From the cell containing the given text, extract its center point as [X, Y] coordinate. 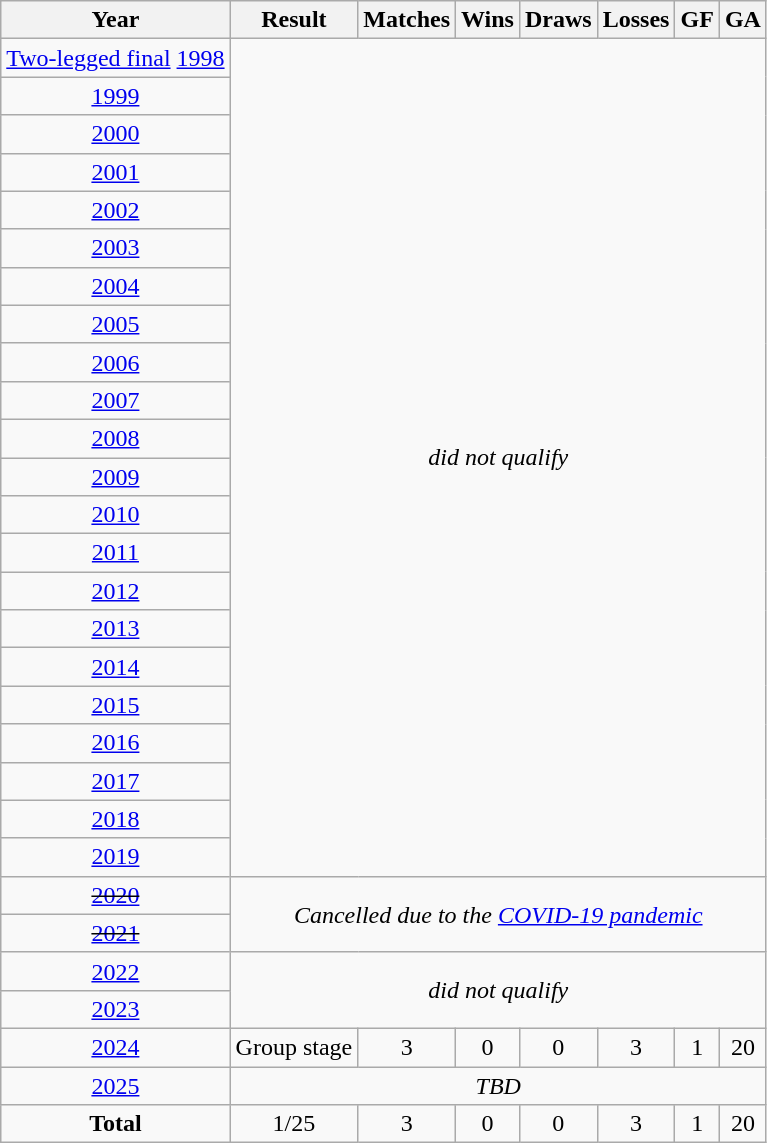
2025 [116, 1085]
1999 [116, 96]
Two-legged final 1998 [116, 58]
2014 [116, 667]
Cancelled due to the COVID-19 pandemic [498, 914]
2017 [116, 781]
TBD [498, 1085]
2013 [116, 629]
Group stage [294, 1047]
Wins [488, 20]
Year [116, 20]
2006 [116, 362]
GA [742, 20]
2022 [116, 971]
2010 [116, 515]
Matches [407, 20]
2011 [116, 553]
2009 [116, 477]
2018 [116, 819]
1/25 [294, 1124]
2015 [116, 705]
2003 [116, 248]
2007 [116, 400]
2008 [116, 438]
Result [294, 20]
Losses [636, 20]
2021 [116, 933]
2001 [116, 172]
Draws [558, 20]
Total [116, 1124]
2024 [116, 1047]
GF [697, 20]
2000 [116, 134]
2023 [116, 1009]
2012 [116, 591]
2019 [116, 857]
2016 [116, 743]
2020 [116, 895]
2005 [116, 324]
2004 [116, 286]
2002 [116, 210]
